From the cell containing the given text, extract its center point as (x, y) coordinate. 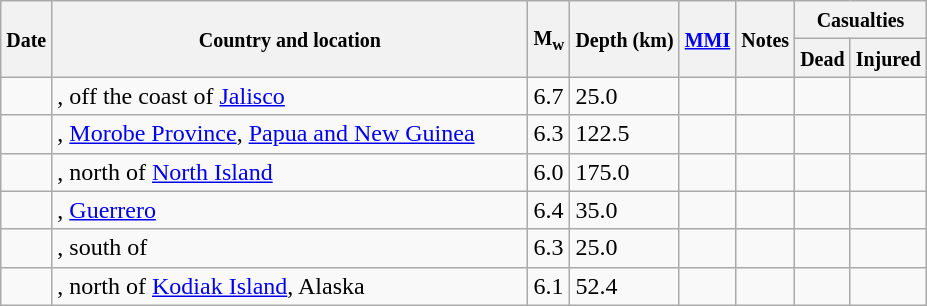
, north of North Island (290, 172)
6.7 (549, 96)
, Morobe Province, Papua and New Guinea (290, 134)
Depth (km) (624, 39)
Mw (549, 39)
6.4 (549, 210)
175.0 (624, 172)
35.0 (624, 210)
Dead (823, 58)
Casualties (861, 20)
, south of (290, 248)
122.5 (624, 134)
, north of Kodiak Island, Alaska (290, 286)
52.4 (624, 286)
Injured (888, 58)
Country and location (290, 39)
, Guerrero (290, 210)
Notes (766, 39)
MMI (708, 39)
6.0 (549, 172)
, off the coast of Jalisco (290, 96)
Date (26, 39)
6.1 (549, 286)
